Find where the given text appears and provide that cell's center as (X, Y) coordinate. 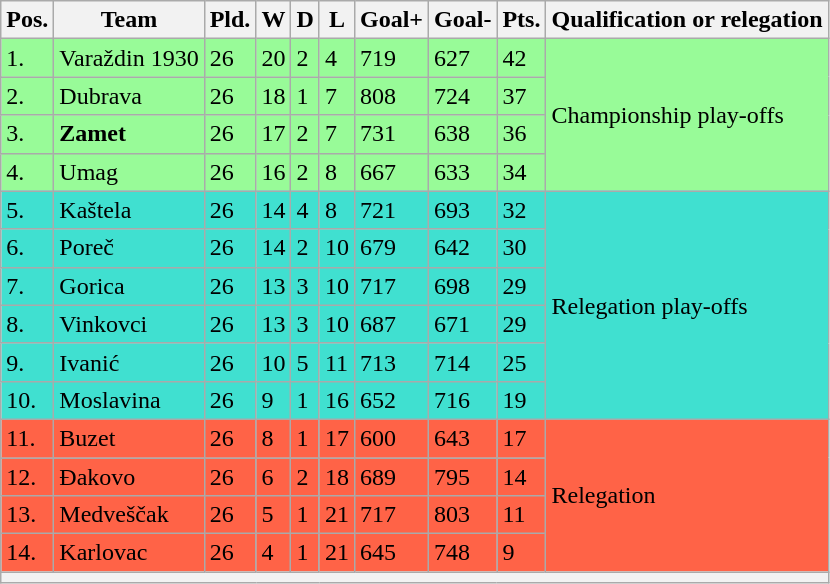
645 (391, 553)
667 (391, 172)
698 (463, 286)
37 (522, 96)
Team (129, 20)
Championship play-offs (687, 115)
Varaždin 1930 (129, 58)
Qualification or relegation (687, 20)
34 (522, 172)
687 (391, 324)
3. (28, 134)
Relegation play-offs (687, 305)
716 (463, 400)
D (305, 20)
Vinkovci (129, 324)
13. (28, 515)
638 (463, 134)
Đakovo (129, 477)
731 (391, 134)
Kaštela (129, 210)
14. (28, 553)
643 (463, 438)
Zamet (129, 134)
Relegation (687, 495)
633 (463, 172)
20 (274, 58)
9. (28, 362)
808 (391, 96)
689 (391, 477)
719 (391, 58)
2. (28, 96)
679 (391, 248)
1. (28, 58)
7. (28, 286)
L (336, 20)
Karlovac (129, 553)
Pld. (230, 20)
36 (522, 134)
671 (463, 324)
12. (28, 477)
795 (463, 477)
6 (274, 477)
Goal+ (391, 20)
627 (463, 58)
Goal- (463, 20)
32 (522, 210)
4. (28, 172)
Pos. (28, 20)
25 (522, 362)
Umag (129, 172)
Poreč (129, 248)
724 (463, 96)
5. (28, 210)
8. (28, 324)
19 (522, 400)
721 (391, 210)
803 (463, 515)
Ivanić (129, 362)
652 (391, 400)
Pts. (522, 20)
748 (463, 553)
42 (522, 58)
Gorica (129, 286)
642 (463, 248)
693 (463, 210)
10. (28, 400)
Dubrava (129, 96)
W (274, 20)
714 (463, 362)
6. (28, 248)
Moslavina (129, 400)
Medveščak (129, 515)
11. (28, 438)
Buzet (129, 438)
600 (391, 438)
30 (522, 248)
713 (391, 362)
